Search for the cell housing the specified text and yield its [X, Y] center coordinate. 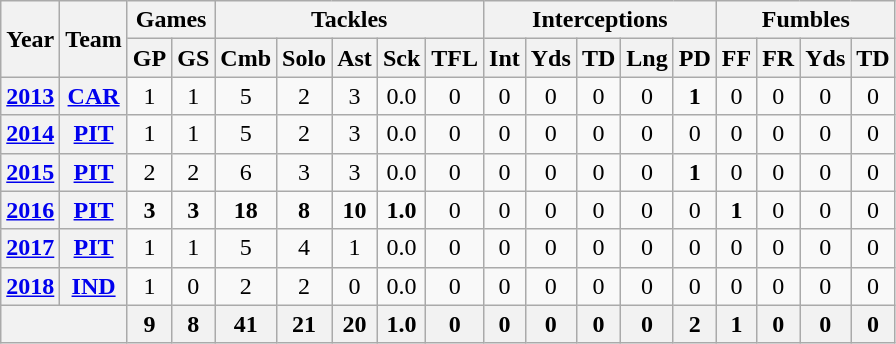
FF [736, 58]
Fumbles [806, 20]
Cmb [246, 58]
Interceptions [600, 20]
41 [246, 324]
Ast [355, 58]
Solo [304, 58]
Lng [647, 58]
10 [355, 210]
Tackles [350, 20]
2013 [30, 96]
Sck [401, 58]
18 [246, 210]
2018 [30, 286]
Int [505, 58]
2014 [30, 134]
20 [355, 324]
GP [149, 58]
6 [246, 172]
Games [170, 20]
GS [194, 58]
2015 [30, 172]
PD [694, 58]
Team [94, 39]
TFL [455, 58]
2016 [30, 210]
4 [304, 248]
2017 [30, 248]
9 [149, 324]
21 [304, 324]
CAR [94, 96]
FR [778, 58]
IND [94, 286]
Year [30, 39]
